Locate the cell with the specified text and output its [X, Y] center coordinate. 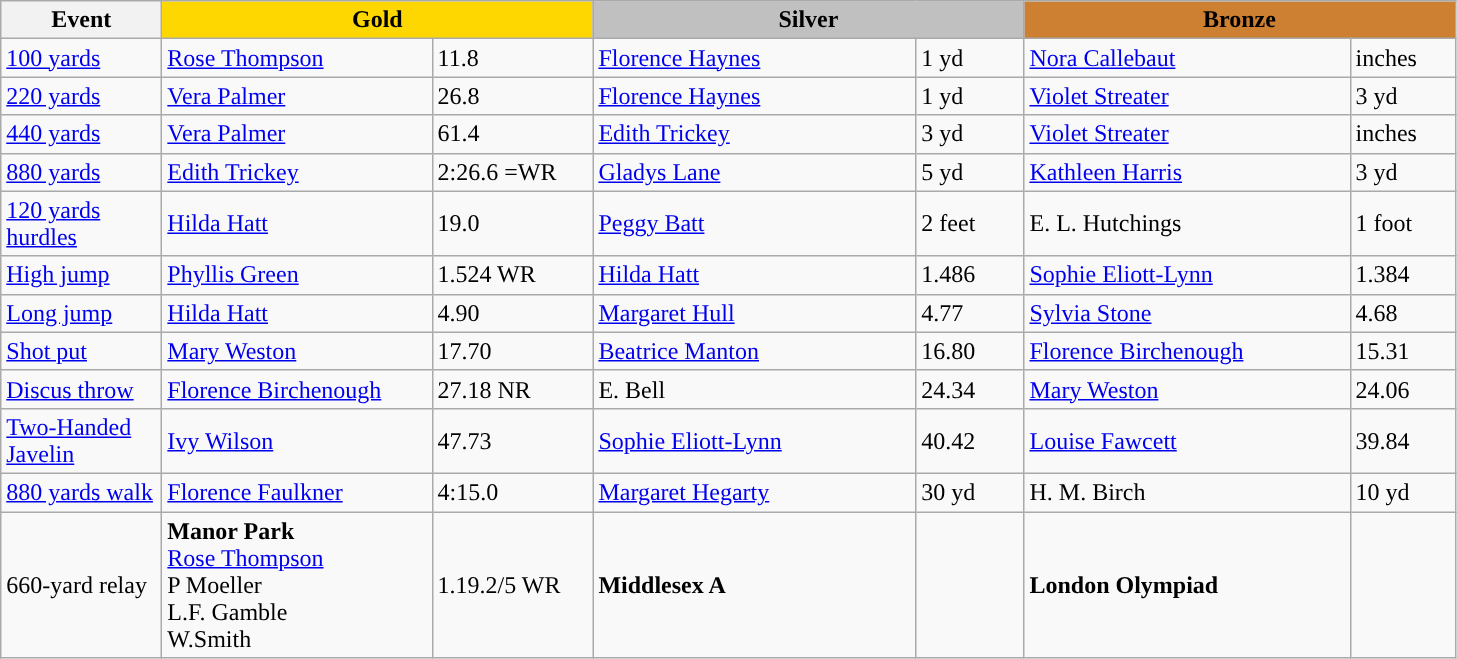
17.70 [512, 351]
660-yard relay [82, 585]
London Olympiad [1187, 585]
1.384 [1402, 275]
16.80 [970, 351]
100 yards [82, 58]
39.84 [1402, 440]
Discus throw [82, 389]
24.06 [1402, 389]
Shot put [82, 351]
4:15.0 [512, 492]
Margaret Hegarty [754, 492]
47.73 [512, 440]
220 yards [82, 96]
27.18 NR [512, 389]
Event [82, 20]
440 yards [82, 134]
Middlesex A [754, 585]
1 foot [1402, 224]
Silver [808, 20]
880 yards [82, 172]
Manor ParkRose Thompson P Moeller L.F. GambleW.Smith [297, 585]
Margaret Hull [754, 313]
11.8 [512, 58]
Gladys Lane [754, 172]
2:26.6 =WR [512, 172]
Nora Callebaut [1187, 58]
Beatrice Manton [754, 351]
H. M. Birch [1187, 492]
40.42 [970, 440]
Phyllis Green [297, 275]
Kathleen Harris [1187, 172]
Two-Handed Javelin [82, 440]
Rose Thompson [297, 58]
4.77 [970, 313]
19.0 [512, 224]
61.4 [512, 134]
Peggy Batt [754, 224]
1.486 [970, 275]
30 yd [970, 492]
Louise Fawcett [1187, 440]
120 yards hurdles [82, 224]
1.524 WR [512, 275]
Long jump [82, 313]
E. Bell [754, 389]
2 feet [970, 224]
High jump [82, 275]
4.68 [1402, 313]
Bronze [1240, 20]
E. L. Hutchings [1187, 224]
Gold [378, 20]
1.19.2/5 WR [512, 585]
Sylvia Stone [1187, 313]
4.90 [512, 313]
26.8 [512, 96]
24.34 [970, 389]
5 yd [970, 172]
Florence Faulkner [297, 492]
880 yards walk [82, 492]
10 yd [1402, 492]
15.31 [1402, 351]
Ivy Wilson [297, 440]
